From the cell containing the given text, extract its center point as [X, Y] coordinate. 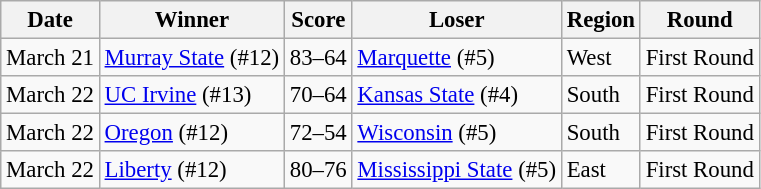
Murray State (#12) [192, 58]
Marquette (#5) [456, 58]
Region [600, 20]
Round [700, 20]
East [600, 170]
UC Irvine (#13) [192, 95]
Liberty (#12) [192, 170]
83–64 [319, 58]
Loser [456, 20]
Mississippi State (#5) [456, 170]
Wisconsin (#5) [456, 133]
Score [319, 20]
Oregon (#12) [192, 133]
West [600, 58]
Winner [192, 20]
70–64 [319, 95]
March 21 [50, 58]
80–76 [319, 170]
Kansas State (#4) [456, 95]
Date [50, 20]
72–54 [319, 133]
